Provide the [X, Y] coordinate of the cell's center where the given text is located.  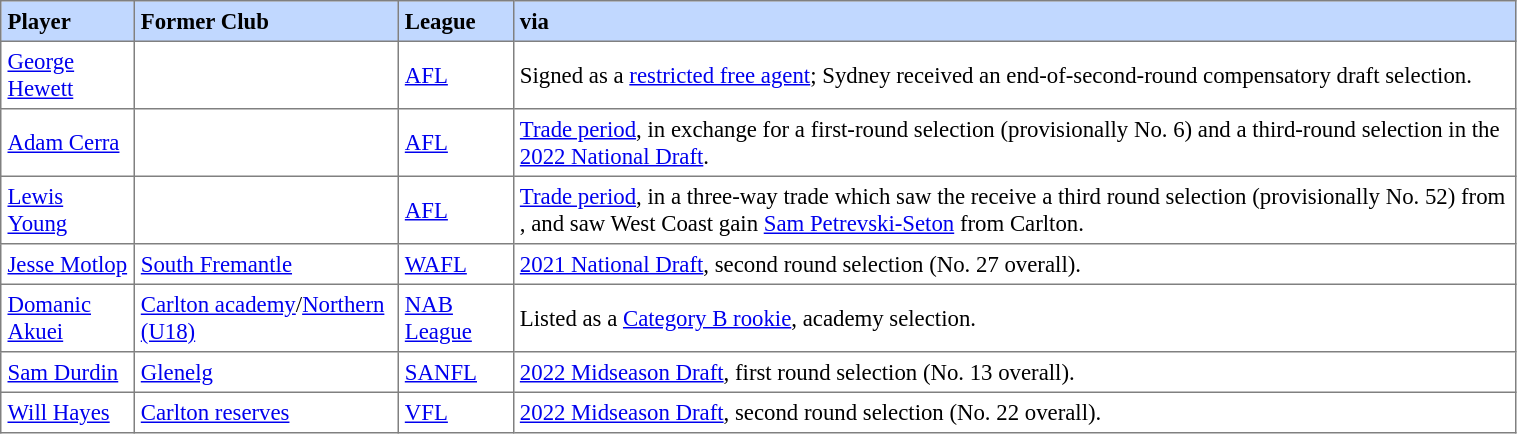
WAFL [456, 264]
Sam Durdin [68, 372]
George Hewett [68, 75]
League [456, 21]
Will Hayes [68, 412]
Glenelg [266, 372]
2021 National Draft, second round selection (No. 27 overall). [1014, 264]
Domanic Akuei [68, 318]
Adam Cerra [68, 143]
2022 Midseason Draft, first round selection (No. 13 overall). [1014, 372]
2022 Midseason Draft, second round selection (No. 22 overall). [1014, 412]
Lewis Young [68, 210]
Former Club [266, 21]
Carlton academy/Northern (U18) [266, 318]
NAB League [456, 318]
via [1014, 21]
South Fremantle [266, 264]
Carlton reserves [266, 412]
Signed as a restricted free agent; Sydney received an end-of-second-round compensatory draft selection. [1014, 75]
VFL [456, 412]
Listed as a Category B rookie, academy selection. [1014, 318]
Trade period, in exchange for a first-round selection (provisionally No. 6) and a third-round selection in the 2022 National Draft. [1014, 143]
Jesse Motlop [68, 264]
Player [68, 21]
SANFL [456, 372]
